Extract the (X, Y) coordinate from the center of the cell holding the provided text.  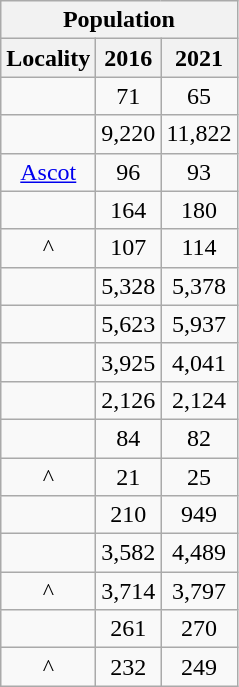
5,328 (128, 286)
3,582 (128, 553)
11,822 (199, 134)
5,937 (199, 324)
Locality (48, 58)
2016 (128, 58)
4,041 (199, 362)
82 (199, 438)
180 (199, 210)
25 (199, 477)
Ascot (48, 172)
93 (199, 172)
84 (128, 438)
249 (199, 667)
270 (199, 629)
949 (199, 515)
2,126 (128, 400)
21 (128, 477)
5,623 (128, 324)
4,489 (199, 553)
3,925 (128, 362)
232 (128, 667)
107 (128, 248)
5,378 (199, 286)
3,797 (199, 591)
71 (128, 96)
164 (128, 210)
261 (128, 629)
9,220 (128, 134)
Population (119, 20)
65 (199, 96)
2021 (199, 58)
114 (199, 248)
2,124 (199, 400)
210 (128, 515)
3,714 (128, 591)
96 (128, 172)
